Capture the cell that displays the provided text and extract its [x, y] central coordinate. 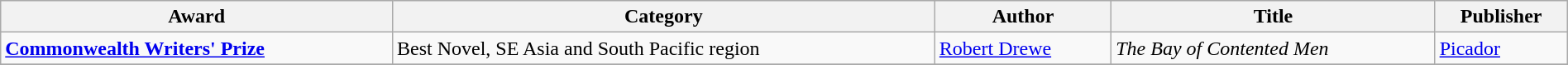
Award [197, 17]
Title [1274, 17]
Category [663, 17]
The Bay of Contented Men [1274, 48]
Robert Drewe [1022, 48]
Publisher [1501, 17]
Commonwealth Writers' Prize [197, 48]
Picador [1501, 48]
Author [1022, 17]
Best Novel, SE Asia and South Pacific region [663, 48]
